Find where the given text appears and provide that cell's center as (x, y) coordinate. 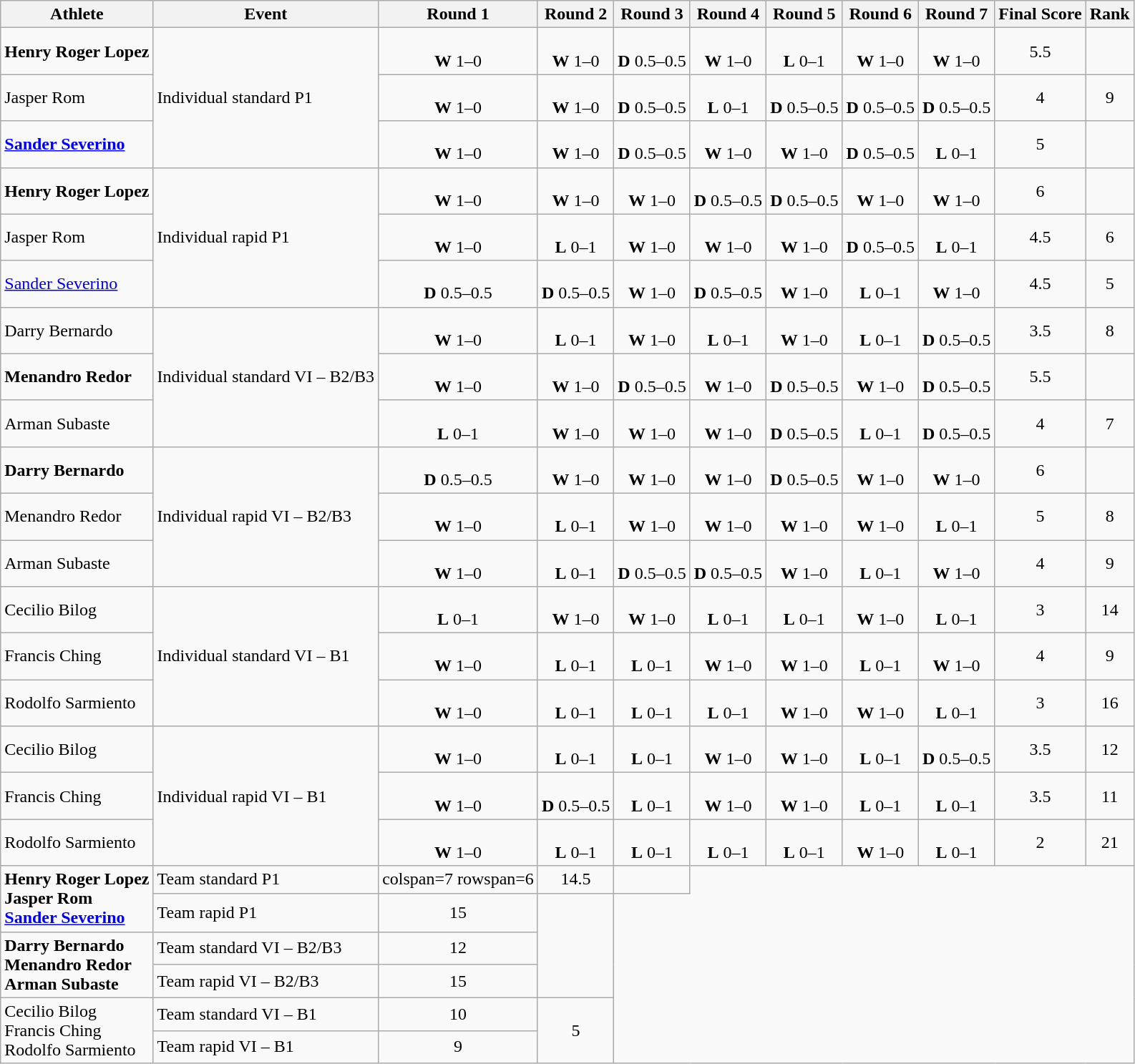
Henry Roger LopezJasper RomSander Severino (77, 899)
10 (458, 1014)
7 (1109, 424)
Cecilio BilogFrancis ChingRodolfo Sarmiento (77, 1030)
colspan=7 rowspan=6 (458, 879)
Team rapid P1 (266, 912)
Round 6 (880, 14)
Round 3 (652, 14)
14 (1109, 610)
Rank (1109, 14)
Round 4 (728, 14)
11 (1109, 796)
Individual rapid VI – B2/B3 (266, 517)
Individual standard VI – B2/B3 (266, 376)
16 (1109, 703)
Round 2 (575, 14)
2 (1041, 843)
Round 1 (458, 14)
Athlete (77, 14)
14.5 (575, 879)
Team standard P1 (266, 879)
Individual standard VI – B1 (266, 657)
Team standard VI – B1 (266, 1014)
Individual rapid VI – B1 (266, 796)
Individual standard P1 (266, 97)
Individual rapid P1 (266, 238)
Final Score (1041, 14)
Team rapid VI – B1 (266, 1047)
21 (1109, 843)
Darry BernardoMenandro RedorArman Subaste (77, 965)
Event (266, 14)
Round 7 (956, 14)
Team standard VI – B2/B3 (266, 948)
Round 5 (804, 14)
Team rapid VI – B2/B3 (266, 981)
